Scan for the cell matching the given text and deliver its [X, Y] coordinate at center. 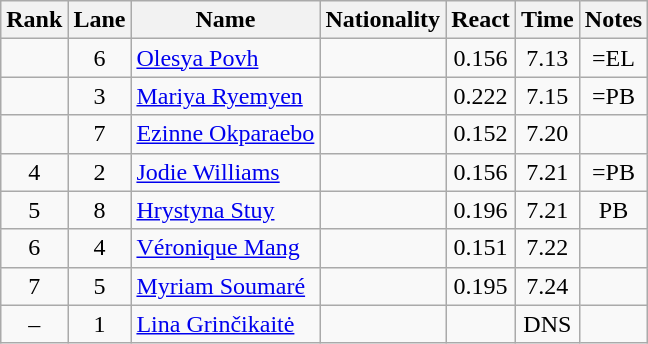
7.24 [547, 286]
DNS [547, 324]
0.222 [481, 96]
Lina Grinčikaitė [226, 324]
8 [100, 210]
React [481, 20]
3 [100, 96]
PB [613, 210]
Nationality [383, 20]
1 [100, 324]
7.22 [547, 248]
0.195 [481, 286]
Time [547, 20]
=EL [613, 58]
7.20 [547, 134]
Jodie Williams [226, 172]
Lane [100, 20]
Olesya Povh [226, 58]
Notes [613, 20]
0.196 [481, 210]
Rank [34, 20]
7.15 [547, 96]
0.151 [481, 248]
Hrystyna Stuy [226, 210]
Ezinne Okparaebo [226, 134]
Name [226, 20]
0.152 [481, 134]
– [34, 324]
7.13 [547, 58]
Véronique Mang [226, 248]
2 [100, 172]
Mariya Ryemyen [226, 96]
Myriam Soumaré [226, 286]
